Detect which cell encompasses the target text, then output its (x, y) center coordinate. 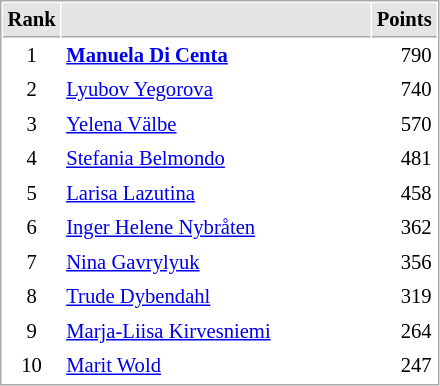
740 (404, 90)
7 (32, 262)
Rank (32, 20)
Nina Gavrylyuk (216, 262)
Stefania Belmondo (216, 158)
Inger Helene Nybråten (216, 228)
Larisa Lazutina (216, 194)
Marja-Liisa Kirvesniemi (216, 332)
356 (404, 262)
10 (32, 366)
5 (32, 194)
Trude Dybendahl (216, 296)
247 (404, 366)
458 (404, 194)
319 (404, 296)
Lyubov Yegorova (216, 90)
6 (32, 228)
570 (404, 124)
Points (404, 20)
3 (32, 124)
790 (404, 56)
264 (404, 332)
4 (32, 158)
1 (32, 56)
Marit Wold (216, 366)
9 (32, 332)
Manuela Di Centa (216, 56)
362 (404, 228)
2 (32, 90)
8 (32, 296)
481 (404, 158)
Yelena Välbe (216, 124)
